Provide the (x, y) coordinate of the cell's center where the given text is located.  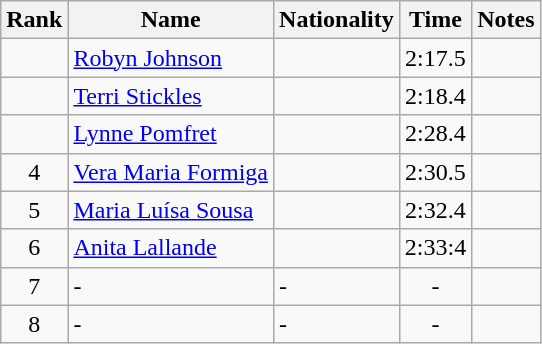
5 (34, 210)
Rank (34, 20)
Anita Lallande (171, 248)
2:18.4 (435, 96)
7 (34, 286)
Nationality (337, 20)
Lynne Pomfret (171, 134)
Robyn Johnson (171, 58)
Terri Stickles (171, 96)
4 (34, 172)
2:28.4 (435, 134)
Vera Maria Formiga (171, 172)
Name (171, 20)
6 (34, 248)
2:30.5 (435, 172)
2:33:4 (435, 248)
2:17.5 (435, 58)
Time (435, 20)
Notes (506, 20)
8 (34, 324)
2:32.4 (435, 210)
Maria Luísa Sousa (171, 210)
